Capture the cell that displays the provided text and extract its [x, y] central coordinate. 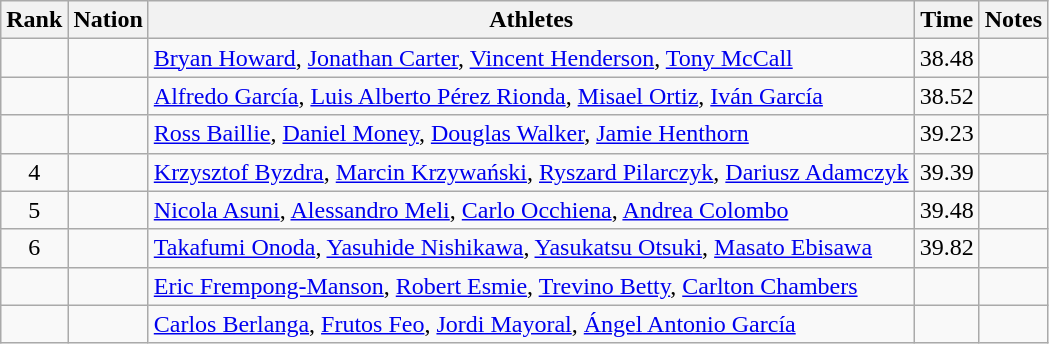
6 [34, 248]
Eric Frempong-Manson, Robert Esmie, Trevino Betty, Carlton Chambers [531, 286]
Krzysztof Byzdra, Marcin Krzywański, Ryszard Pilarczyk, Dariusz Adamczyk [531, 172]
Alfredo García, Luis Alberto Pérez Rionda, Misael Ortiz, Iván García [531, 96]
38.48 [946, 58]
Time [946, 20]
Notes [1013, 20]
Nicola Asuni, Alessandro Meli, Carlo Occhiena, Andrea Colombo [531, 210]
4 [34, 172]
Rank [34, 20]
Bryan Howard, Jonathan Carter, Vincent Henderson, Tony McCall [531, 58]
39.82 [946, 248]
38.52 [946, 96]
Takafumi Onoda, Yasuhide Nishikawa, Yasukatsu Otsuki, Masato Ebisawa [531, 248]
39.39 [946, 172]
Nation [108, 20]
Carlos Berlanga, Frutos Feo, Jordi Mayoral, Ángel Antonio García [531, 324]
Ross Baillie, Daniel Money, Douglas Walker, Jamie Henthorn [531, 134]
5 [34, 210]
39.23 [946, 134]
Athletes [531, 20]
39.48 [946, 210]
